Return [X, Y] of the center of cell containing provided text 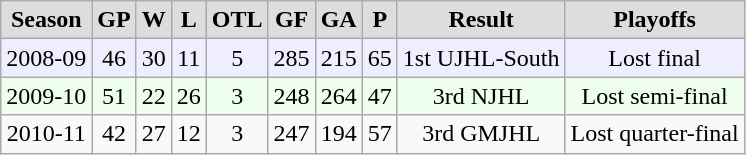
27 [154, 134]
3rd GMJHL [481, 134]
Lost final [654, 58]
Lost semi-final [654, 96]
Lost quarter-final [654, 134]
GP [114, 20]
11 [188, 58]
GA [338, 20]
2009-10 [46, 96]
L [188, 20]
285 [292, 58]
65 [380, 58]
46 [114, 58]
3rd NJHL [481, 96]
5 [237, 58]
2010-11 [46, 134]
GF [292, 20]
Result [481, 20]
51 [114, 96]
248 [292, 96]
30 [154, 58]
W [154, 20]
Playoffs [654, 20]
2008-09 [46, 58]
47 [380, 96]
215 [338, 58]
57 [380, 134]
P [380, 20]
42 [114, 134]
26 [188, 96]
OTL [237, 20]
22 [154, 96]
194 [338, 134]
12 [188, 134]
1st UJHL-South [481, 58]
247 [292, 134]
264 [338, 96]
Season [46, 20]
